Identify which cell holds the provided text, then report its (X, Y) central coordinate. 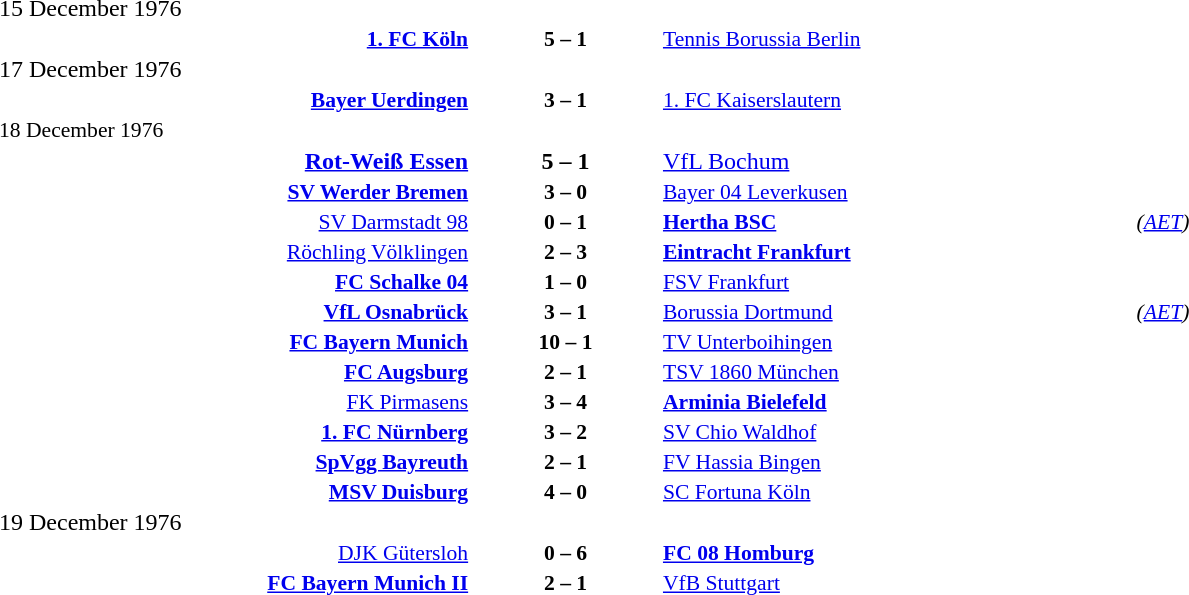
Hertha BSC (897, 222)
Borussia Dortmund (897, 312)
0 – 6 (566, 553)
Tennis Borussia Berlin (897, 38)
3 – 4 (566, 402)
0 – 1 (566, 222)
VfL Bochum (897, 161)
4 – 0 (566, 492)
SC Fortuna Köln (897, 492)
Eintracht Frankfurt (897, 252)
2 – 3 (566, 252)
1. FC Kaiserslautern (897, 100)
3 – 2 (566, 432)
TV Unterboihingen (897, 342)
FSV Frankfurt (897, 282)
FV Hassia Bingen (897, 462)
3 – 0 (566, 192)
Arminia Bielefeld (897, 402)
10 – 1 (566, 342)
TSV 1860 München (897, 372)
Bayer 04 Leverkusen (897, 192)
1 – 0 (566, 282)
FC 08 Homburg (897, 553)
SV Chio Waldhof (897, 432)
